Find where the given text appears and provide that cell's center as (X, Y) coordinate. 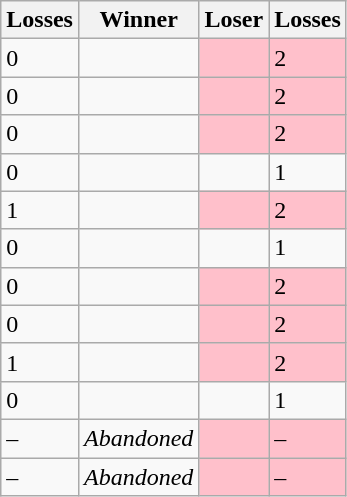
Loser (234, 20)
Winner (138, 20)
